Extract the (X, Y) coordinate from the center of the cell holding the provided text.  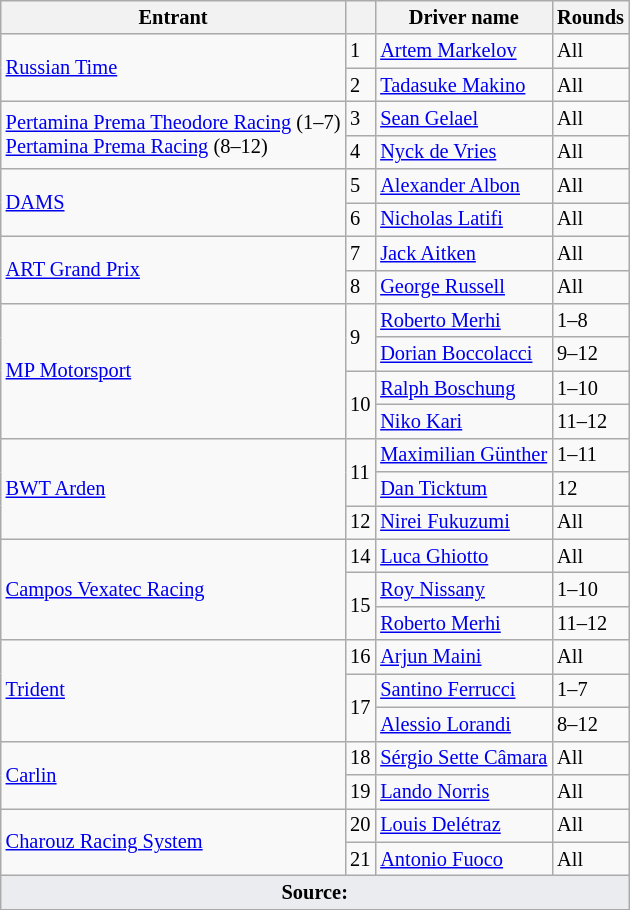
Arjun Maini (464, 657)
George Russell (464, 287)
Luca Ghiotto (464, 556)
Maximilian Günther (464, 455)
2 (360, 85)
Sérgio Sette Câmara (464, 758)
Alexander Albon (464, 186)
Lando Norris (464, 791)
15 (360, 606)
Dan Ticktum (464, 489)
6 (360, 219)
5 (360, 186)
Alessio Lorandi (464, 724)
1–7 (590, 690)
Pertamina Prema Theodore Racing (1–7) Pertamina Prema Racing (8–12) (174, 134)
Dorian Boccolacci (464, 354)
10 (360, 404)
1–11 (590, 455)
Niko Kari (464, 421)
1–8 (590, 320)
14 (360, 556)
Tadasuke Makino (464, 85)
20 (360, 825)
Santino Ferrucci (464, 690)
Roy Nissany (464, 589)
Campos Vexatec Racing (174, 590)
Artem Markelov (464, 51)
8 (360, 287)
DAMS (174, 202)
Rounds (590, 17)
Sean Gelael (464, 118)
9–12 (590, 354)
Nicholas Latifi (464, 219)
Nyck de Vries (464, 152)
ART Grand Prix (174, 270)
Carlin (174, 774)
Source: (315, 892)
Driver name (464, 17)
16 (360, 657)
11 (360, 472)
Russian Time (174, 68)
MP Motorsport (174, 370)
Antonio Fuoco (464, 859)
BWT Arden (174, 488)
Jack Aitken (464, 253)
Nirei Fukuzumi (464, 522)
18 (360, 758)
3 (360, 118)
Louis Delétraz (464, 825)
9 (360, 336)
Entrant (174, 17)
7 (360, 253)
Charouz Racing System (174, 842)
Trident (174, 690)
17 (360, 706)
Ralph Boschung (464, 388)
19 (360, 791)
1 (360, 51)
8–12 (590, 724)
4 (360, 152)
21 (360, 859)
